Pinpoint the cell where the given text exists, returning its (x, y) midpoint coordinate. 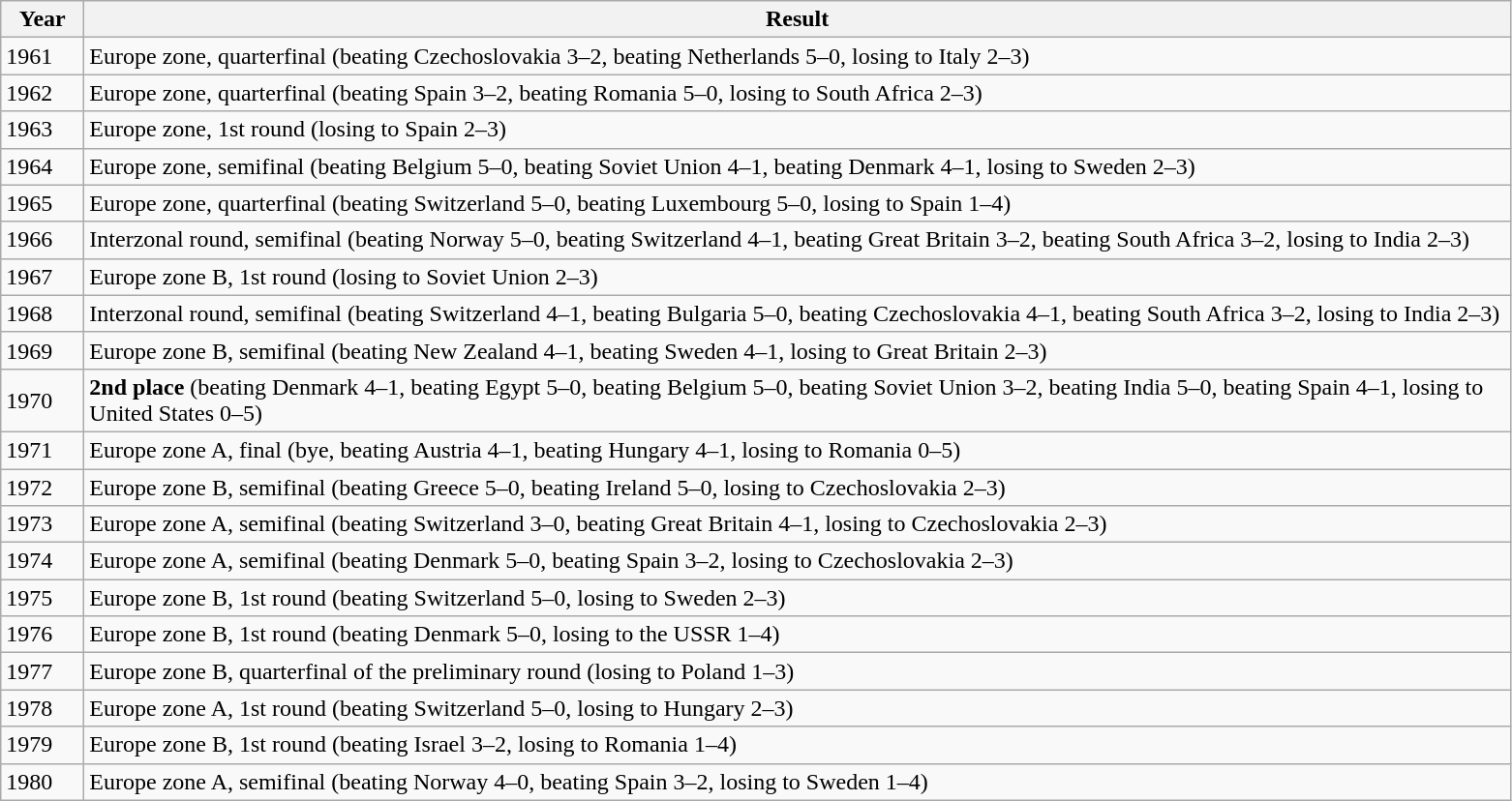
Europe zone, quarterfinal (beating Spain 3–2, beating Romania 5–0, losing to South Africa 2–3) (798, 93)
Europe zone, 1st round (losing to Spain 2–3) (798, 130)
1979 (43, 745)
1968 (43, 313)
Europe zone B, semifinal (beating Greece 5–0, beating Ireland 5–0, losing to Czechoslovakia 2–3) (798, 487)
Europe zone B, 1st round (losing to Soviet Union 2–3) (798, 277)
1974 (43, 561)
1970 (43, 400)
1961 (43, 56)
1978 (43, 708)
1973 (43, 524)
1977 (43, 671)
1964 (43, 166)
Europe zone, quarterfinal (beating Switzerland 5–0, beating Luxembourg 5–0, losing to Spain 1–4) (798, 203)
Europe zone B, 1st round (beating Israel 3–2, losing to Romania 1–4) (798, 745)
Europe zone A, semifinal (beating Denmark 5–0, beating Spain 3–2, losing to Czechoslovakia 2–3) (798, 561)
1975 (43, 598)
1969 (43, 350)
Europe zone B, quarterfinal of the preliminary round (losing to Poland 1–3) (798, 671)
Result (798, 19)
Interzonal round, semifinal (beating Norway 5–0, beating Switzerland 4–1, beating Great Britain 3–2, beating South Africa 3–2, losing to India 2–3) (798, 240)
Europe zone A, semifinal (beating Switzerland 3–0, beating Great Britain 4–1, losing to Czechoslovakia 2–3) (798, 524)
1966 (43, 240)
Europe zone, quarterfinal (beating Czechoslovakia 3–2, beating Netherlands 5–0, losing to Italy 2–3) (798, 56)
Europe zone, semifinal (beating Belgium 5–0, beating Soviet Union 4–1, beating Denmark 4–1, losing to Sweden 2–3) (798, 166)
1972 (43, 487)
1963 (43, 130)
1971 (43, 450)
1980 (43, 782)
Year (43, 19)
Europe zone A, final (bye, beating Austria 4–1, beating Hungary 4–1, losing to Romania 0–5) (798, 450)
1965 (43, 203)
Europe zone A, semifinal (beating Norway 4–0, beating Spain 3–2, losing to Sweden 1–4) (798, 782)
Europe zone B, semifinal (beating New Zealand 4–1, beating Sweden 4–1, losing to Great Britain 2–3) (798, 350)
Europe zone B, 1st round (beating Denmark 5–0, losing to the USSR 1–4) (798, 635)
1976 (43, 635)
1967 (43, 277)
Europe zone B, 1st round (beating Switzerland 5–0, losing to Sweden 2–3) (798, 598)
Europe zone A, 1st round (beating Switzerland 5–0, losing to Hungary 2–3) (798, 708)
1962 (43, 93)
